Pinpoint the cell where the given text exists, returning its (X, Y) midpoint coordinate. 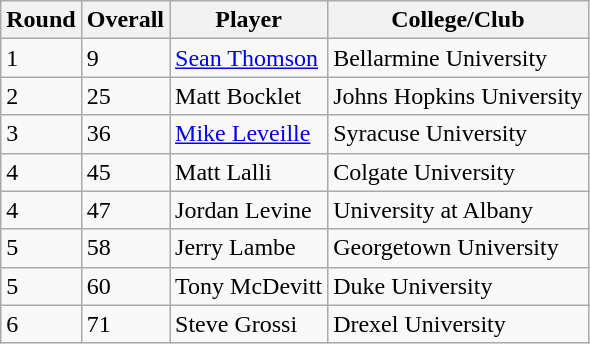
Sean Thomson (249, 58)
Colgate University (458, 172)
Matt Lalli (249, 172)
58 (125, 248)
Matt Bocklet (249, 96)
9 (125, 58)
25 (125, 96)
Jordan Levine (249, 210)
Steve Grossi (249, 324)
Round (41, 20)
3 (41, 134)
Bellarmine University (458, 58)
Player (249, 20)
2 (41, 96)
Overall (125, 20)
1 (41, 58)
Jerry Lambe (249, 248)
Mike Leveille (249, 134)
60 (125, 286)
Georgetown University (458, 248)
36 (125, 134)
6 (41, 324)
University at Albany (458, 210)
Tony McDevitt (249, 286)
Duke University (458, 286)
Johns Hopkins University (458, 96)
71 (125, 324)
45 (125, 172)
Drexel University (458, 324)
College/Club (458, 20)
47 (125, 210)
Syracuse University (458, 134)
